From the cell containing the given text, extract its center point as (x, y) coordinate. 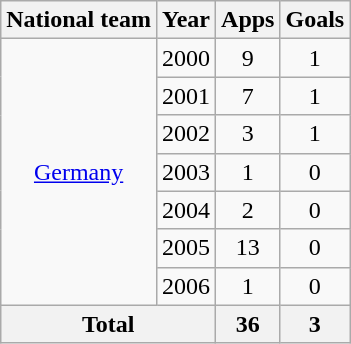
2001 (186, 96)
2003 (186, 172)
National team (79, 20)
Apps (248, 20)
Goals (315, 20)
36 (248, 324)
Year (186, 20)
2 (248, 210)
2000 (186, 58)
2006 (186, 286)
2002 (186, 134)
9 (248, 58)
13 (248, 248)
2005 (186, 248)
Germany (79, 172)
2004 (186, 210)
7 (248, 96)
Total (108, 324)
